Detect which cell encompasses the target text, then output its [X, Y] center coordinate. 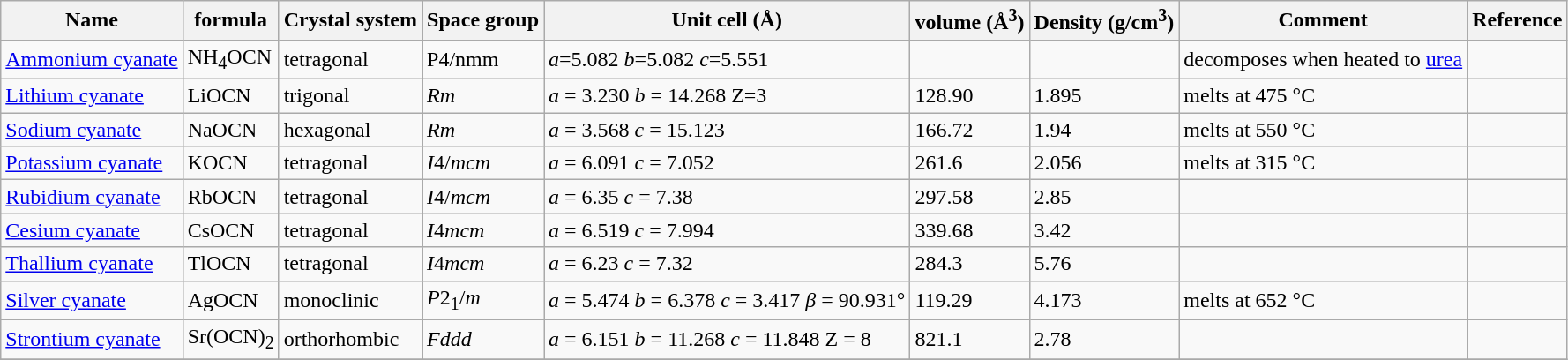
trigonal [350, 96]
CsOCN [231, 230]
Unit cell (Å) [727, 21]
melts at 315 °C [1323, 163]
melts at 550 °C [1323, 130]
284.3 [970, 264]
821.1 [970, 339]
Sodium cyanate [92, 130]
orthorhombic [350, 339]
melts at 652 °C [1323, 300]
a = 6.519 c = 7.994 [727, 230]
119.29 [970, 300]
Ammonium cyanate [92, 59]
decomposes when heated to urea [1323, 59]
1.895 [1104, 96]
Crystal system [350, 21]
297.58 [970, 197]
Fddd [483, 339]
a = 6.35 c = 7.38 [727, 197]
2.78 [1104, 339]
339.68 [970, 230]
a=5.082 b=5.082 c=5.551 [727, 59]
melts at 475 °C [1323, 96]
128.90 [970, 96]
Rubidium cyanate [92, 197]
Thallium cyanate [92, 264]
166.72 [970, 130]
Silver cyanate [92, 300]
4.173 [1104, 300]
RbOCN [231, 197]
Space group [483, 21]
Potassium cyanate [92, 163]
LiOCN [231, 96]
a = 3.568 c = 15.123 [727, 130]
hexagonal [350, 130]
P21/m [483, 300]
Name [92, 21]
a = 5.474 b = 6.378 c = 3.417 β = 90.931° [727, 300]
a = 3.230 b = 14.268 Z=3 [727, 96]
volume (Å3) [970, 21]
3.42 [1104, 230]
NaOCN [231, 130]
Cesium cyanate [92, 230]
Lithium cyanate [92, 96]
Sr(OCN)2 [231, 339]
monoclinic [350, 300]
TlOCN [231, 264]
5.76 [1104, 264]
a = 6.23 c = 7.32 [727, 264]
AgOCN [231, 300]
Strontium cyanate [92, 339]
Density (g/cm3) [1104, 21]
a = 6.151 b = 11.268 c = 11.848 Z = 8 [727, 339]
2.056 [1104, 163]
1.94 [1104, 130]
a = 6.091 c = 7.052 [727, 163]
Comment [1323, 21]
NH4OCN [231, 59]
Reference [1517, 21]
2.85 [1104, 197]
formula [231, 21]
KOCN [231, 163]
P4/nmm [483, 59]
261.6 [970, 163]
